Provide the (x, y) coordinate of the cell's center where the given text is located.  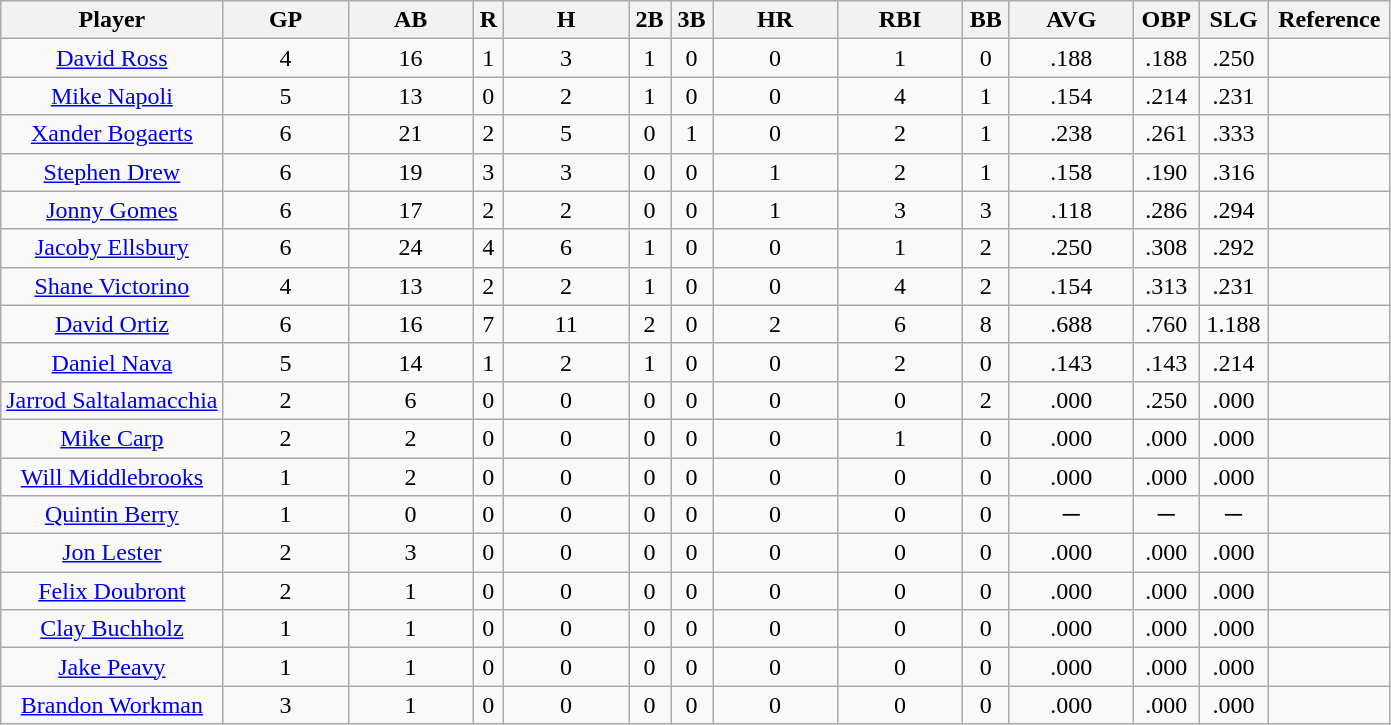
H (566, 20)
.313 (1166, 286)
.190 (1166, 172)
19 (410, 172)
GP (286, 20)
1.188 (1234, 324)
2B (650, 20)
Mike Carp (112, 438)
Jonny Gomes (112, 210)
Mike Napoli (112, 96)
David Ross (112, 58)
HR (774, 20)
SLG (1234, 20)
.286 (1166, 210)
Jarrod Saltalamacchia (112, 400)
.316 (1234, 172)
AB (410, 20)
.294 (1234, 210)
RBI (900, 20)
11 (566, 324)
.292 (1234, 248)
Shane Victorino (112, 286)
Jake Peavy (112, 667)
.238 (1072, 134)
.118 (1072, 210)
.261 (1166, 134)
R (488, 20)
Jon Lester (112, 553)
Stephen Drew (112, 172)
Clay Buchholz (112, 629)
.333 (1234, 134)
.760 (1166, 324)
Daniel Nava (112, 362)
AVG (1072, 20)
Reference (1330, 20)
Will Middlebrooks (112, 477)
Xander Bogaerts (112, 134)
24 (410, 248)
14 (410, 362)
OBP (1166, 20)
Player (112, 20)
8 (986, 324)
7 (488, 324)
Jacoby Ellsbury (112, 248)
3B (692, 20)
David Ortiz (112, 324)
Quintin Berry (112, 515)
Brandon Workman (112, 705)
17 (410, 210)
.308 (1166, 248)
.688 (1072, 324)
21 (410, 134)
Felix Doubront (112, 591)
.158 (1072, 172)
BB (986, 20)
